Locate the cell with the specified text and output its [x, y] center coordinate. 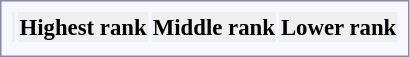
Highest rank [83, 27]
Lower rank [338, 27]
Middle rank [214, 27]
